For the text-containing cell, return its midpoint in [X, Y] coordinate format. 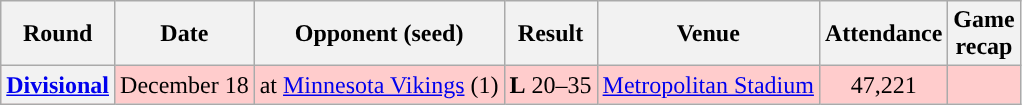
at Minnesota Vikings (1) [379, 85]
Round [58, 34]
Divisional [58, 85]
Metropolitan Stadium [708, 85]
Venue [708, 34]
Date [185, 34]
December 18 [185, 85]
L 20–35 [550, 85]
Attendance [883, 34]
Opponent (seed) [379, 34]
Gamerecap [984, 34]
Result [550, 34]
47,221 [883, 85]
